Return the (x, y) coordinate for the center point of the cell that contains the specified text.  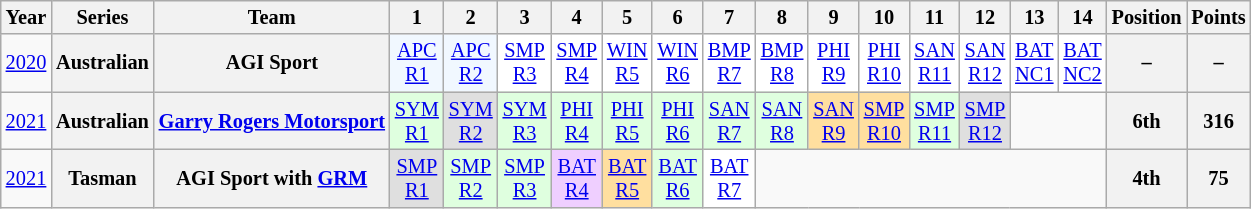
Position (1147, 17)
BMPR7 (730, 63)
4th (1147, 178)
SANR8 (782, 121)
BATNC1 (1034, 63)
Team (272, 17)
BMPR8 (782, 63)
SANR7 (730, 121)
Tasman (102, 178)
6th (1147, 121)
12 (985, 17)
Series (102, 17)
WINR5 (627, 63)
AGI Sport (272, 63)
Year (26, 17)
13 (1034, 17)
BATR4 (576, 178)
PHIR9 (833, 63)
4 (576, 17)
2020 (26, 63)
316 (1218, 121)
10 (884, 17)
PHIR4 (576, 121)
14 (1082, 17)
APCR1 (417, 63)
SMPR1 (417, 178)
SANR11 (934, 63)
11 (934, 17)
SMPR2 (471, 178)
SMPR10 (884, 121)
BATR6 (677, 178)
SMPR4 (576, 63)
SYMR3 (525, 121)
3 (525, 17)
SANR12 (985, 63)
8 (782, 17)
2 (471, 17)
SANR9 (833, 121)
BATR7 (730, 178)
SYMR2 (471, 121)
APCR2 (471, 63)
7 (730, 17)
Garry Rogers Motorsport (272, 121)
PHIR6 (677, 121)
1 (417, 17)
SYMR1 (417, 121)
SMPR12 (985, 121)
BATR5 (627, 178)
Points (1218, 17)
6 (677, 17)
AGI Sport with GRM (272, 178)
5 (627, 17)
WINR6 (677, 63)
PHIR10 (884, 63)
SMPR11 (934, 121)
BATNC2 (1082, 63)
9 (833, 17)
PHIR5 (627, 121)
75 (1218, 178)
